For the text-containing cell, return its midpoint in [X, Y] coordinate format. 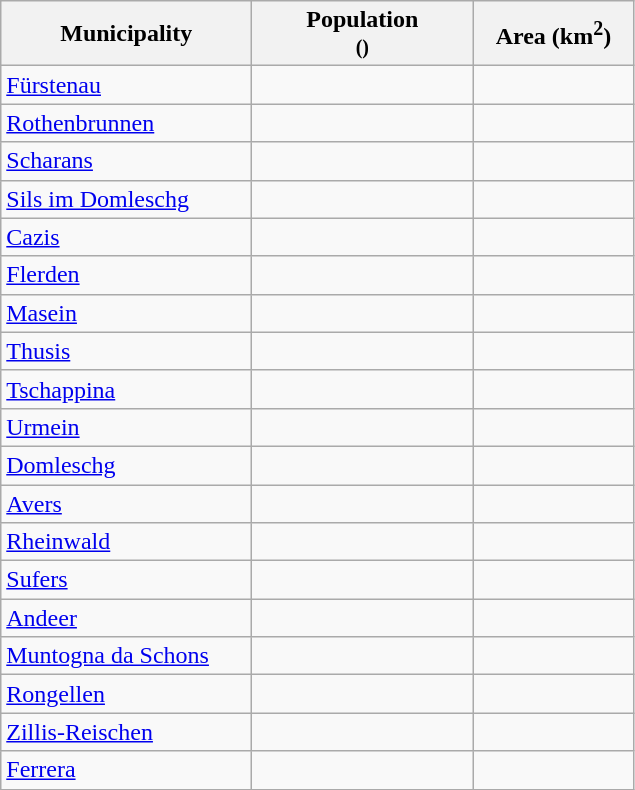
Sufers [126, 580]
Andeer [126, 618]
Sils im Domleschg [126, 199]
Masein [126, 313]
Municipality [126, 34]
Scharans [126, 161]
Population () [362, 34]
Flerden [126, 275]
Urmein [126, 427]
Rothenbrunnen [126, 123]
Cazis [126, 237]
Thusis [126, 351]
Zillis-Reischen [126, 732]
Avers [126, 503]
Rheinwald [126, 542]
Area (km2) [554, 34]
Fürstenau [126, 85]
Muntogna da Schons [126, 656]
Rongellen [126, 694]
Tschappina [126, 389]
Domleschg [126, 465]
Ferrera [126, 770]
